Find where the given text appears and provide that cell's center as [x, y] coordinate. 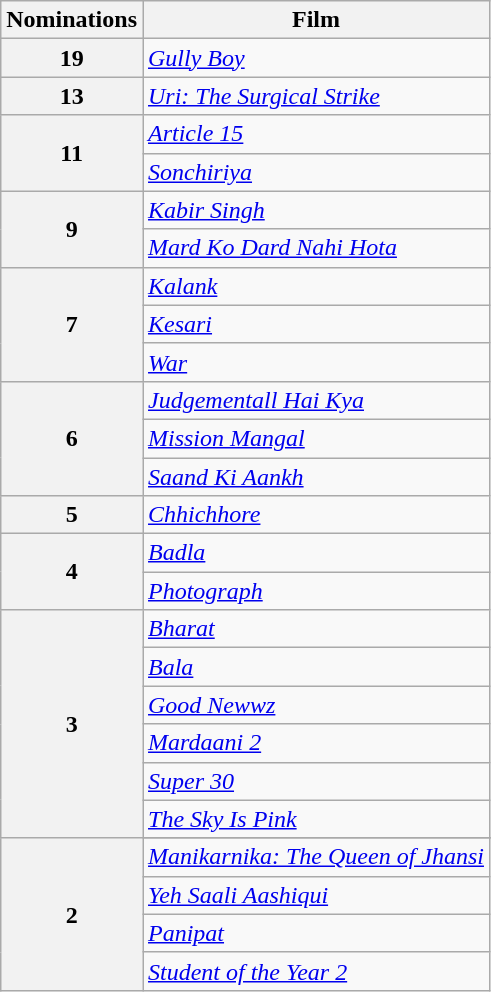
Bala [316, 667]
Uri: The Surgical Strike [316, 96]
Mard Ko Dard Nahi Hota [316, 248]
Bharat [316, 629]
Kalank [316, 286]
Manikarnika: The Queen of Jhansi [316, 857]
2 [72, 914]
Good Newwz [316, 705]
19 [72, 58]
7 [72, 324]
War [316, 362]
6 [72, 438]
Judgementall Hai Kya [316, 400]
Super 30 [316, 781]
Chhichhore [316, 515]
Article 15 [316, 134]
Badla [316, 553]
Film [316, 20]
Panipat [316, 933]
Mission Mangal [316, 438]
Kabir Singh [316, 210]
Mardaani 2 [316, 743]
3 [72, 724]
Photograph [316, 591]
13 [72, 96]
4 [72, 572]
Nominations [72, 20]
Gully Boy [316, 58]
5 [72, 515]
The Sky Is Pink [316, 819]
9 [72, 229]
Saand Ki Aankh [316, 477]
Yeh Saali Aashiqui [316, 895]
Student of the Year 2 [316, 971]
Sonchiriya [316, 172]
Kesari [316, 324]
11 [72, 153]
